Identify which cell holds the provided text, then report its [x, y] central coordinate. 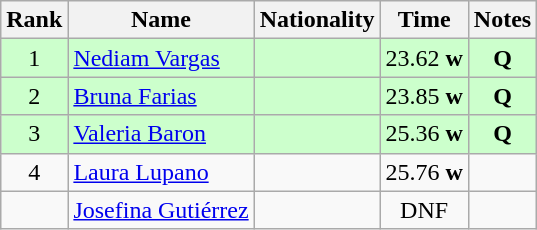
Laura Lupano [161, 172]
3 [34, 134]
Notes [502, 20]
23.62 w [424, 58]
Bruna Farias [161, 96]
Name [161, 20]
2 [34, 96]
Nediam Vargas [161, 58]
Time [424, 20]
Josefina Gutiérrez [161, 210]
Valeria Baron [161, 134]
25.76 w [424, 172]
Rank [34, 20]
25.36 w [424, 134]
23.85 w [424, 96]
1 [34, 58]
4 [34, 172]
Nationality [317, 20]
DNF [424, 210]
